From the cell containing the given text, extract its center point as [x, y] coordinate. 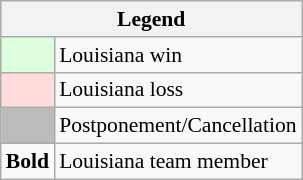
Bold [28, 162]
Louisiana team member [178, 162]
Louisiana win [178, 55]
Louisiana loss [178, 90]
Postponement/Cancellation [178, 126]
Legend [152, 19]
